Identify which cell holds the provided text, then report its [x, y] central coordinate. 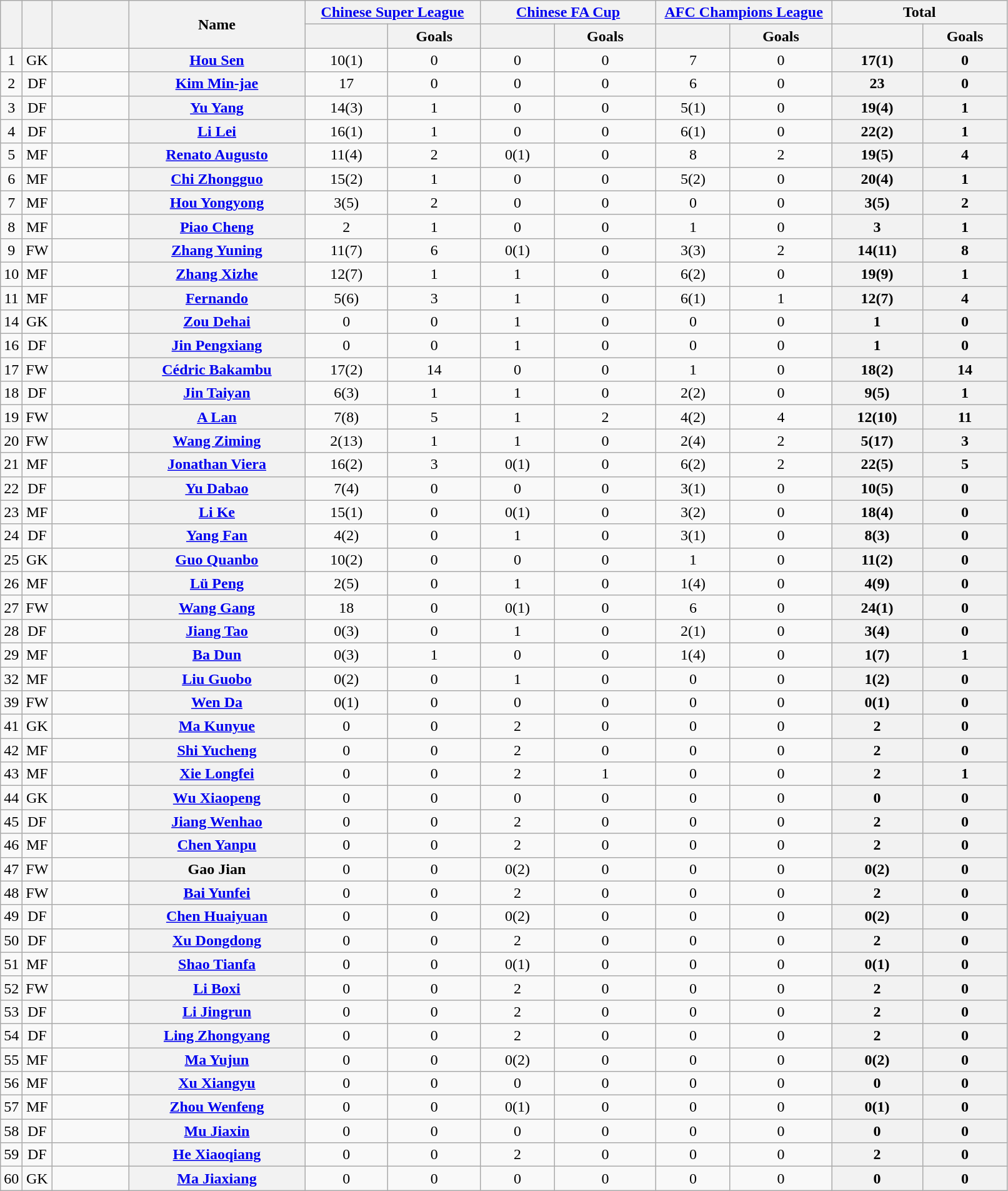
Ma Yujun [216, 1060]
11(4) [346, 155]
Zhou Wenfeng [216, 1107]
54 [11, 1035]
44 [11, 798]
Xu Dongdong [216, 940]
Chi Zhongguo [216, 179]
Jonathan Viera [216, 465]
45 [11, 822]
Lü Peng [216, 583]
Zhang Yuning [216, 250]
Jiang Wenhao [216, 822]
10(1) [346, 60]
27 [11, 607]
3(4) [877, 631]
2(4) [694, 441]
58 [11, 1131]
Hou Yongyong [216, 203]
Shi Yucheng [216, 750]
Name [216, 24]
10 [11, 274]
Mu Jiaxin [216, 1131]
7(8) [346, 417]
Gao Jian [216, 869]
17(2) [346, 369]
21 [11, 465]
Chen Yanpu [216, 845]
Ling Zhongyang [216, 1035]
Bai Yunfei [216, 893]
46 [11, 845]
5(1) [694, 108]
52 [11, 988]
19 [11, 417]
Jiang Tao [216, 631]
48 [11, 893]
Li Ke [216, 512]
14(3) [346, 108]
24(1) [877, 607]
42 [11, 750]
2(2) [694, 393]
24 [11, 536]
Piao Cheng [216, 226]
10(5) [877, 488]
Chinese FA Cup [569, 13]
41 [11, 726]
Cédric Bakambu [216, 369]
1(2) [877, 678]
9(5) [877, 393]
Xu Xiangyu [216, 1083]
Jin Pengxiang [216, 346]
22 [11, 488]
16 [11, 346]
Wen Da [216, 703]
18(4) [877, 512]
Ba Dun [216, 655]
Renato Augusto [216, 155]
60 [11, 1178]
11(2) [877, 560]
5(2) [694, 179]
Li Jingrun [216, 1012]
22(2) [877, 131]
Total [920, 13]
11(7) [346, 250]
59 [11, 1155]
25 [11, 560]
Wang Ziming [216, 441]
47 [11, 869]
50 [11, 940]
16(1) [346, 131]
16(2) [346, 465]
Yu Yang [216, 108]
Liu Guobo [216, 678]
AFC Champions League [744, 13]
26 [11, 583]
39 [11, 703]
Shao Tianfa [216, 964]
1(7) [877, 655]
8(3) [877, 536]
20(4) [877, 179]
Zou Dehai [216, 322]
28 [11, 631]
53 [11, 1012]
Ma Jiaxiang [216, 1178]
Yu Dabao [216, 488]
57 [11, 1107]
29 [11, 655]
Li Lei [216, 131]
15(2) [346, 179]
Xie Longfei [216, 774]
7(4) [346, 488]
17(1) [877, 60]
2(1) [694, 631]
2(13) [346, 441]
19(9) [877, 274]
15(1) [346, 512]
3(3) [694, 250]
10(2) [346, 560]
Ma Kunyue [216, 726]
He Xiaoqiang [216, 1155]
Guo Quanbo [216, 560]
49 [11, 917]
Hou Sen [216, 60]
4(9) [877, 583]
Zhang Xizhe [216, 274]
2(5) [346, 583]
18(2) [877, 369]
5(6) [346, 298]
14(11) [877, 250]
12(10) [877, 417]
55 [11, 1060]
19(5) [877, 155]
5(17) [877, 441]
6(3) [346, 393]
43 [11, 774]
56 [11, 1083]
20 [11, 441]
Chinese Super League [392, 13]
Yang Fan [216, 536]
Fernando [216, 298]
32 [11, 678]
3(2) [694, 512]
Wang Gang [216, 607]
A Lan [216, 417]
19(4) [877, 108]
Jin Taiyan [216, 393]
Li Boxi [216, 988]
Chen Huaiyuan [216, 917]
Wu Xiaopeng [216, 798]
9 [11, 250]
22(5) [877, 465]
51 [11, 964]
Kim Min-jae [216, 84]
